Extract the (X, Y) coordinate from the center of the cell holding the provided text.  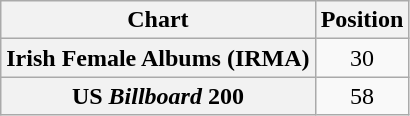
Irish Female Albums (IRMA) (158, 58)
30 (362, 58)
Position (362, 20)
58 (362, 96)
US Billboard 200 (158, 96)
Chart (158, 20)
